For the text-containing cell, return its midpoint in (X, Y) coordinate format. 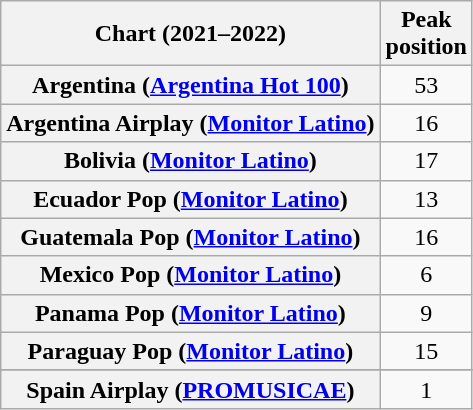
Mexico Pop (Monitor Latino) (190, 275)
Ecuador Pop (Monitor Latino) (190, 199)
6 (426, 275)
Panama Pop (Monitor Latino) (190, 313)
Spain Airplay (PROMUSICAE) (190, 389)
Bolivia (Monitor Latino) (190, 161)
1 (426, 389)
Argentina Airplay (Monitor Latino) (190, 123)
53 (426, 85)
13 (426, 199)
Paraguay Pop (Monitor Latino) (190, 351)
17 (426, 161)
Chart (2021–2022) (190, 34)
Argentina (Argentina Hot 100) (190, 85)
Guatemala Pop (Monitor Latino) (190, 237)
15 (426, 351)
Peak position (426, 34)
9 (426, 313)
